Scan for the cell matching the given text and deliver its [x, y] coordinate at center. 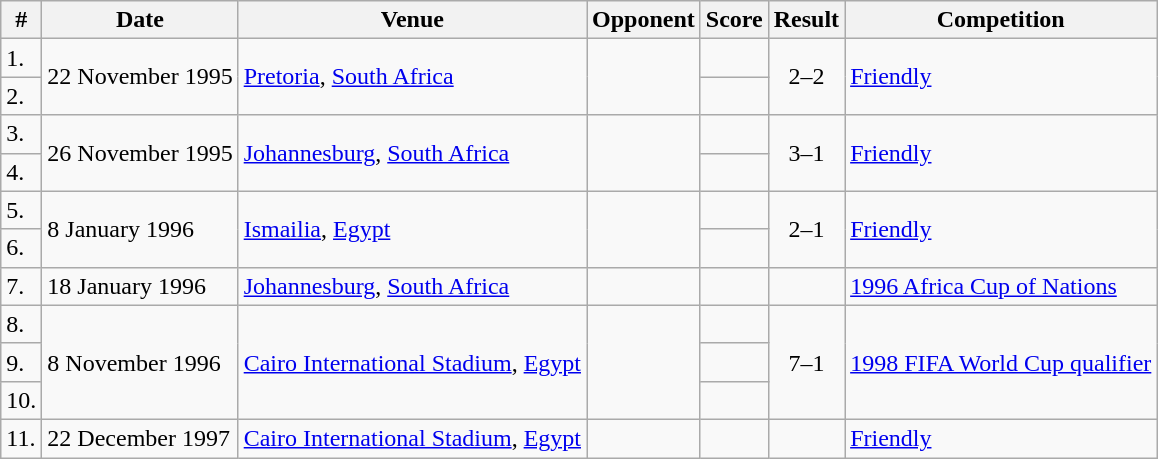
8 November 1996 [140, 362]
Score [734, 20]
18 January 1996 [140, 286]
22 December 1997 [140, 438]
Competition [1001, 20]
8. [22, 324]
Venue [412, 20]
Ismailia, Egypt [412, 229]
26 November 1995 [140, 153]
4. [22, 172]
1998 FIFA World Cup qualifier [1001, 362]
2. [22, 96]
1. [22, 58]
7–1 [806, 362]
3–1 [806, 153]
10. [22, 400]
22 November 1995 [140, 77]
9. [22, 362]
Pretoria, South Africa [412, 77]
Date [140, 20]
3. [22, 134]
2–1 [806, 229]
6. [22, 248]
8 January 1996 [140, 229]
7. [22, 286]
2–2 [806, 77]
# [22, 20]
5. [22, 210]
11. [22, 438]
Opponent [643, 20]
1996 Africa Cup of Nations [1001, 286]
Result [806, 20]
